Return the [X, Y] coordinate for the center point of the cell that contains the specified text.  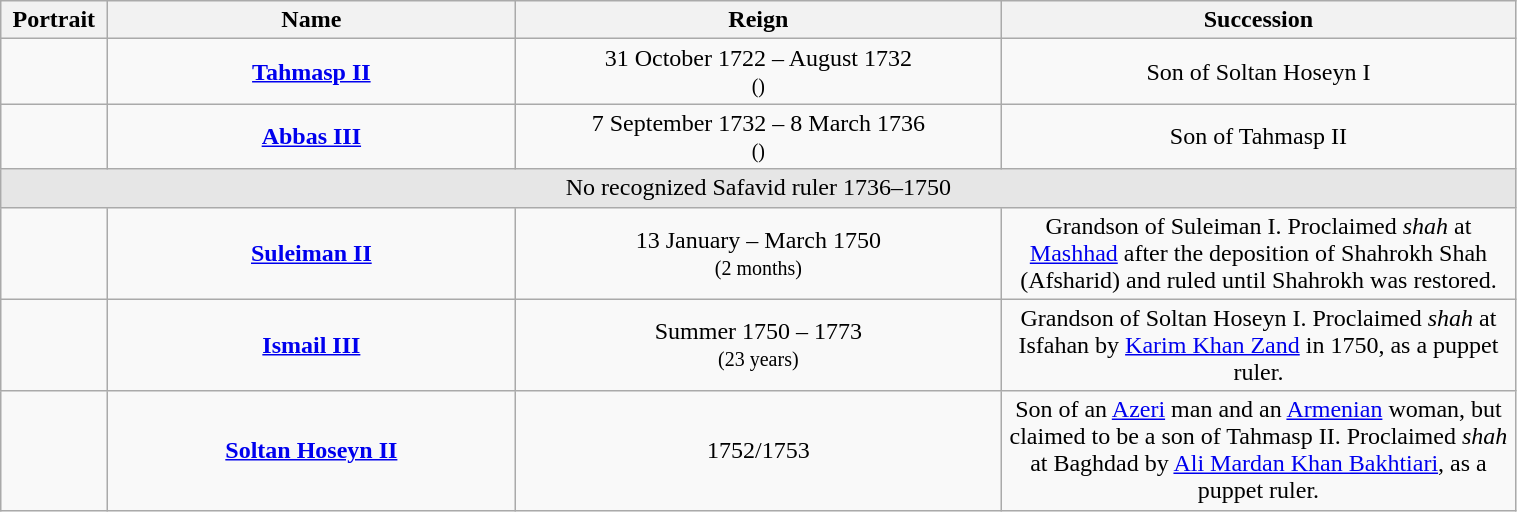
7 September 1732 – 8 March 1736() [758, 136]
Ismail III [312, 345]
Reign [758, 20]
Succession [1258, 20]
1752/1753 [758, 450]
Tahmasp II [312, 72]
13 January – March 1750(2 months) [758, 253]
Son of Soltan Hoseyn I [1258, 72]
Soltan Hoseyn II [312, 450]
Portrait [54, 20]
Son of Tahmasp II [1258, 136]
Summer 1750 – 1773(23 years) [758, 345]
Grandson of Suleiman I. Proclaimed shah at Mashhad after the deposition of Shahrokh Shah (Afsharid) and ruled until Shahrokh was restored. [1258, 253]
Name [312, 20]
No recognized Safavid ruler 1736–1750 [758, 188]
31 October 1722 – August 1732() [758, 72]
Suleiman II [312, 253]
Abbas III [312, 136]
Grandson of Soltan Hoseyn I. Proclaimed shah at Isfahan by Karim Khan Zand in 1750, as a puppet ruler. [1258, 345]
